Capture the cell that displays the provided text and extract its (X, Y) central coordinate. 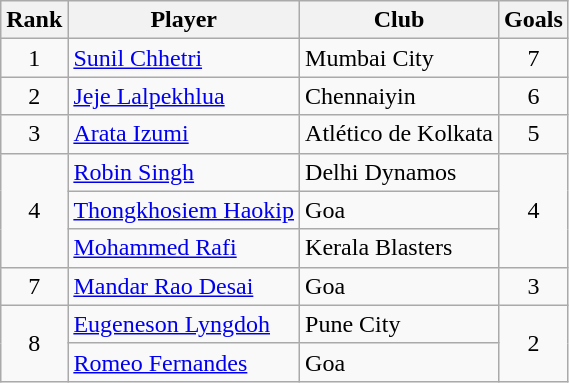
Thongkhosiem Haokip (184, 210)
Mandar Rao Desai (184, 286)
1 (34, 58)
Mumbai City (400, 58)
Mohammed Rafi (184, 248)
Delhi Dynamos (400, 172)
Robin Singh (184, 172)
Pune City (400, 324)
Player (184, 20)
Kerala Blasters (400, 248)
Jeje Lalpekhlua (184, 96)
6 (534, 96)
Rank (34, 20)
Arata Izumi (184, 134)
Sunil Chhetri (184, 58)
Goals (534, 20)
Eugeneson Lyngdoh (184, 324)
8 (34, 343)
Club (400, 20)
Romeo Fernandes (184, 362)
Chennaiyin (400, 96)
5 (534, 134)
Atlético de Kolkata (400, 134)
